Pinpoint the cell where the given text exists, returning its (X, Y) midpoint coordinate. 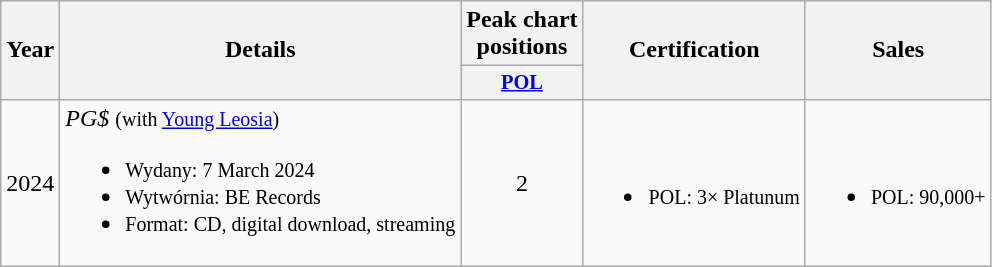
Year (30, 50)
Details (260, 50)
POL: 90,000+ (898, 182)
POL: 3× Platunum (694, 182)
Sales (898, 50)
2 (522, 182)
PG$ (with Young Leosia)Wydany: 7 March 2024Wytwórnia: BE RecordsFormat: CD, digital download, streaming (260, 182)
Peak chartpositions (522, 34)
2024 (30, 182)
Certification (694, 50)
POL (522, 83)
